Pinpoint the cell where the given text exists, returning its (x, y) midpoint coordinate. 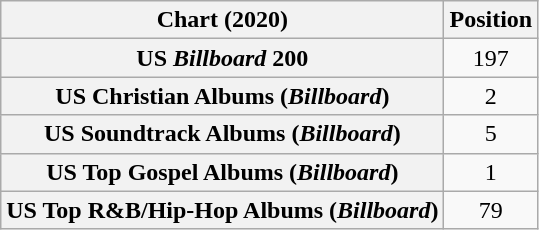
US Billboard 200 (222, 58)
1 (491, 172)
US Soundtrack Albums (Billboard) (222, 134)
US Top R&B/Hip-Hop Albums (Billboard) (222, 210)
Chart (2020) (222, 20)
Position (491, 20)
US Christian Albums (Billboard) (222, 96)
197 (491, 58)
US Top Gospel Albums (Billboard) (222, 172)
5 (491, 134)
2 (491, 96)
79 (491, 210)
